Identify which cell holds the provided text, then report its (X, Y) central coordinate. 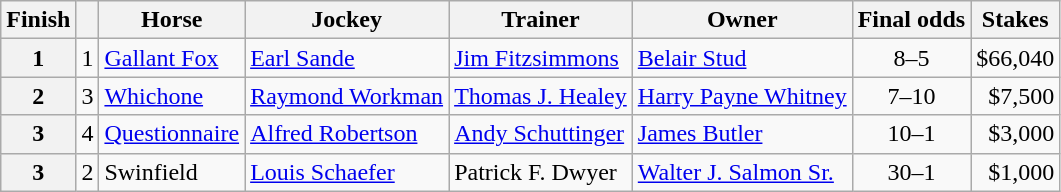
Raymond Workman (347, 96)
Harry Payne Whitney (742, 96)
Owner (742, 20)
Walter J. Salmon Sr. (742, 172)
7–10 (911, 96)
Alfred Robertson (347, 134)
Jim Fitzsimmons (541, 58)
Louis Schaefer (347, 172)
$1,000 (1016, 172)
Earl Sande (347, 58)
Thomas J. Healey (541, 96)
10–1 (911, 134)
$3,000 (1016, 134)
30–1 (911, 172)
Final odds (911, 20)
4 (88, 134)
Andy Schuttinger (541, 134)
Questionnaire (172, 134)
Patrick F. Dwyer (541, 172)
Horse (172, 20)
Trainer (541, 20)
Gallant Fox (172, 58)
Finish (38, 20)
Whichone (172, 96)
$66,040 (1016, 58)
Stakes (1016, 20)
$7,500 (1016, 96)
James Butler (742, 134)
8–5 (911, 58)
Jockey (347, 20)
Swinfield (172, 172)
Belair Stud (742, 58)
